Detect which cell encompasses the target text, then output its (x, y) center coordinate. 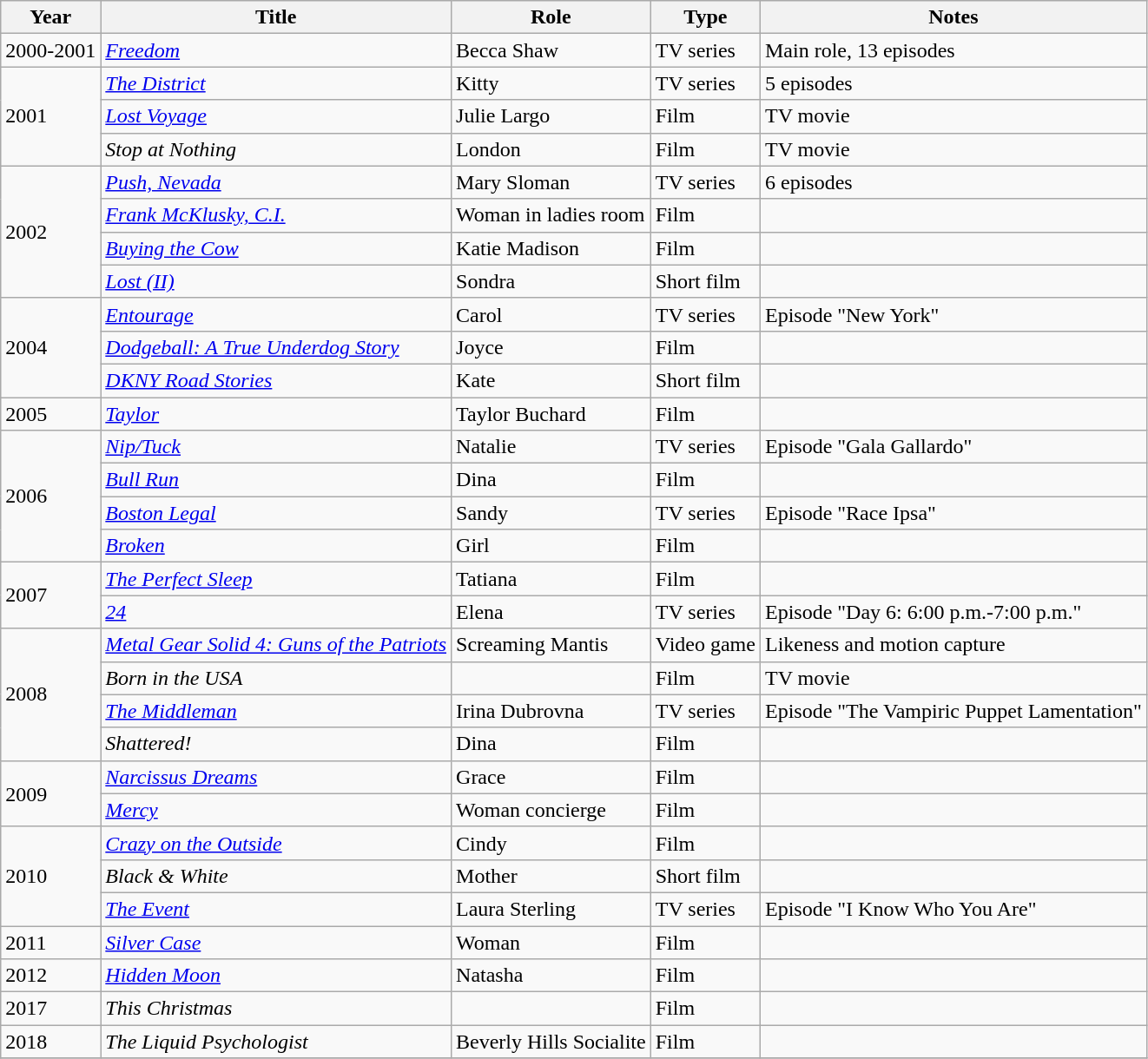
Taylor (276, 414)
Beverly Hills Socialite (551, 1042)
Narcissus Dreams (276, 777)
Nip/Tuck (276, 447)
Frank McKlusky, C.I. (276, 215)
The Perfect Sleep (276, 579)
Push, Nevada (276, 182)
Title (276, 17)
Grace (551, 777)
Born in the USA (276, 678)
Crazy on the Outside (276, 843)
Stop at Nothing (276, 149)
Episode "Day 6: 6:00 p.m.-7:00 p.m." (953, 612)
Becca Shaw (551, 50)
Episode "Race Ipsa" (953, 513)
Dodgeball: A True Underdog Story (276, 347)
Woman (551, 942)
Katie Madison (551, 248)
2010 (50, 876)
2017 (50, 1009)
The Event (276, 909)
2000-2001 (50, 50)
Bull Run (276, 480)
Episode "I Know Who You Are" (953, 909)
2005 (50, 414)
Mother (551, 876)
Kate (551, 380)
2002 (50, 232)
Mary Sloman (551, 182)
Elena (551, 612)
Kitty (551, 83)
The Liquid Psychologist (276, 1042)
Buying the Cow (276, 248)
Main role, 13 episodes (953, 50)
Natasha (551, 976)
2008 (50, 694)
Natalie (551, 447)
Black & White (276, 876)
Cindy (551, 843)
Woman in ladies room (551, 215)
Lost Voyage (276, 116)
This Christmas (276, 1009)
2004 (50, 347)
Episode "The Vampiric Puppet Lamentation" (953, 711)
Woman concierge (551, 810)
Entourage (276, 314)
London (551, 149)
2012 (50, 976)
2009 (50, 793)
Shattered! (276, 744)
Carol (551, 314)
5 episodes (953, 83)
Irina Dubrovna (551, 711)
Freedom (276, 50)
24 (276, 612)
2006 (50, 497)
Mercy (276, 810)
Julie Largo (551, 116)
Video game (705, 645)
Silver Case (276, 942)
2007 (50, 595)
Joyce (551, 347)
Sandy (551, 513)
2001 (50, 116)
Lost (II) (276, 281)
2018 (50, 1042)
2011 (50, 942)
Laura Sterling (551, 909)
Metal Gear Solid 4: Guns of the Patriots (276, 645)
The District (276, 83)
Hidden Moon (276, 976)
DKNY Road Stories (276, 380)
Broken (276, 546)
Type (705, 17)
Role (551, 17)
Boston Legal (276, 513)
Girl (551, 546)
6 episodes (953, 182)
Screaming Mantis (551, 645)
Taylor Buchard (551, 414)
Sondra (551, 281)
Notes (953, 17)
Likeness and motion capture (953, 645)
The Middleman (276, 711)
Tatiana (551, 579)
Year (50, 17)
Episode "Gala Gallardo" (953, 447)
Episode "New York" (953, 314)
